Capture the cell that displays the provided text and extract its (x, y) central coordinate. 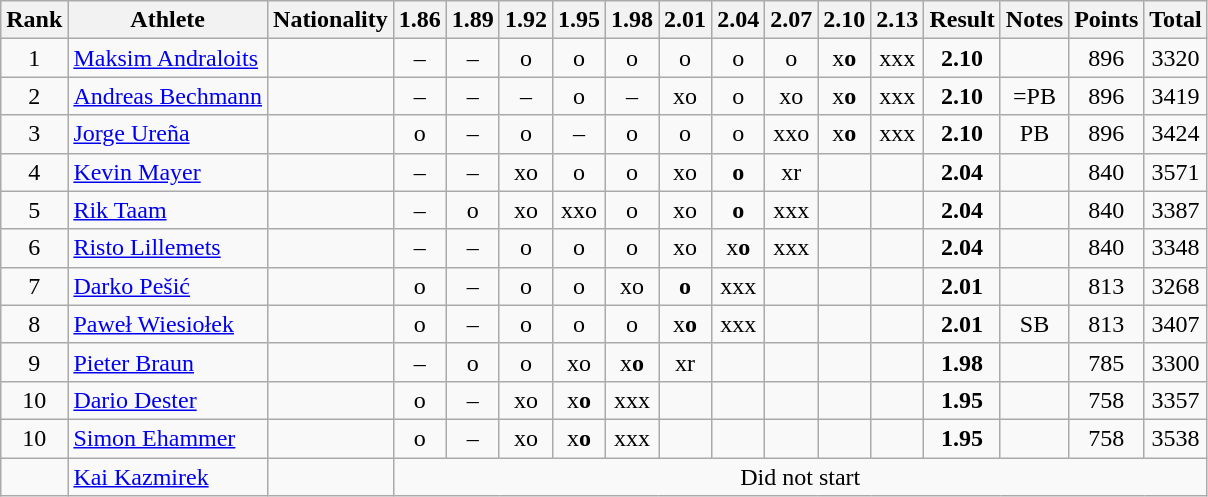
3300 (1176, 362)
Jorge Ureña (168, 134)
4 (34, 172)
=PB (1034, 96)
Paweł Wiesiołek (168, 324)
Andreas Bechmann (168, 96)
Notes (1034, 20)
1.86 (420, 20)
Simon Ehammer (168, 438)
3424 (1176, 134)
Risto Lillemets (168, 248)
3571 (1176, 172)
9 (34, 362)
3357 (1176, 400)
Athlete (168, 20)
Kai Kazmirek (168, 477)
Rik Taam (168, 210)
PB (1034, 134)
3538 (1176, 438)
3320 (1176, 58)
Kevin Mayer (168, 172)
3407 (1176, 324)
2.07 (792, 20)
1.89 (472, 20)
SB (1034, 324)
5 (34, 210)
Maksim Andraloits (168, 58)
2 (34, 96)
Rank (34, 20)
3348 (1176, 248)
Did not start (800, 477)
6 (34, 248)
8 (34, 324)
2.13 (898, 20)
3268 (1176, 286)
Points (1106, 20)
Pieter Braun (168, 362)
Result (962, 20)
1 (34, 58)
Dario Dester (168, 400)
Total (1176, 20)
Nationality (331, 20)
785 (1106, 362)
3387 (1176, 210)
3 (34, 134)
Darko Pešić (168, 286)
1.92 (526, 20)
7 (34, 286)
3419 (1176, 96)
